Return the [x, y] coordinate for the center point of the cell that contains the specified text.  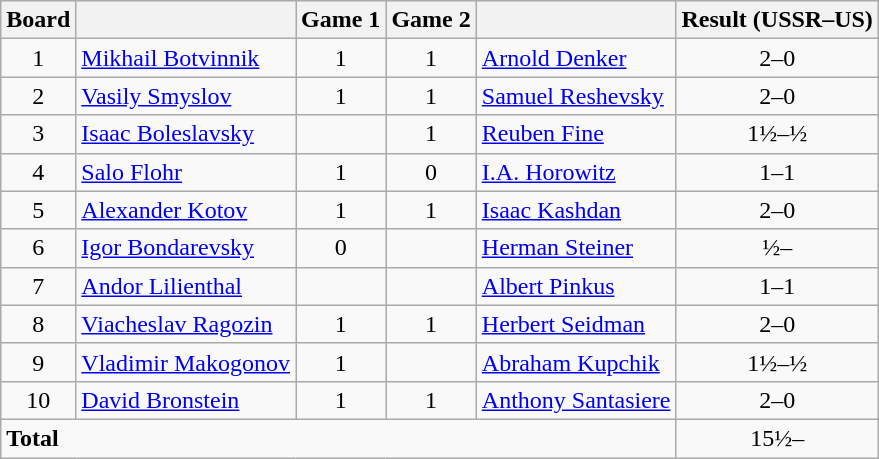
Result (USSR–US) [777, 20]
Anthony Santasiere [576, 400]
Abraham Kupchik [576, 362]
7 [38, 286]
Board [38, 20]
Isaac Boleslavsky [186, 134]
3 [38, 134]
Isaac Kashdan [576, 210]
2 [38, 96]
Game 1 [341, 20]
Igor Bondarevsky [186, 248]
Salo Flohr [186, 172]
10 [38, 400]
Samuel Reshevsky [576, 96]
Mikhail Botvinnik [186, 58]
6 [38, 248]
Herbert Seidman [576, 324]
½– [777, 248]
Vladimir Makogonov [186, 362]
I.A. Horowitz [576, 172]
Vasily Smyslov [186, 96]
Viacheslav Ragozin [186, 324]
Total [338, 438]
8 [38, 324]
David Bronstein [186, 400]
4 [38, 172]
5 [38, 210]
Arnold Denker [576, 58]
Andor Lilienthal [186, 286]
Herman Steiner [576, 248]
9 [38, 362]
15½– [777, 438]
Alexander Kotov [186, 210]
Reuben Fine [576, 134]
Game 2 [431, 20]
Albert Pinkus [576, 286]
